Output the (X, Y) coordinate of the center of the cell containing the given text.  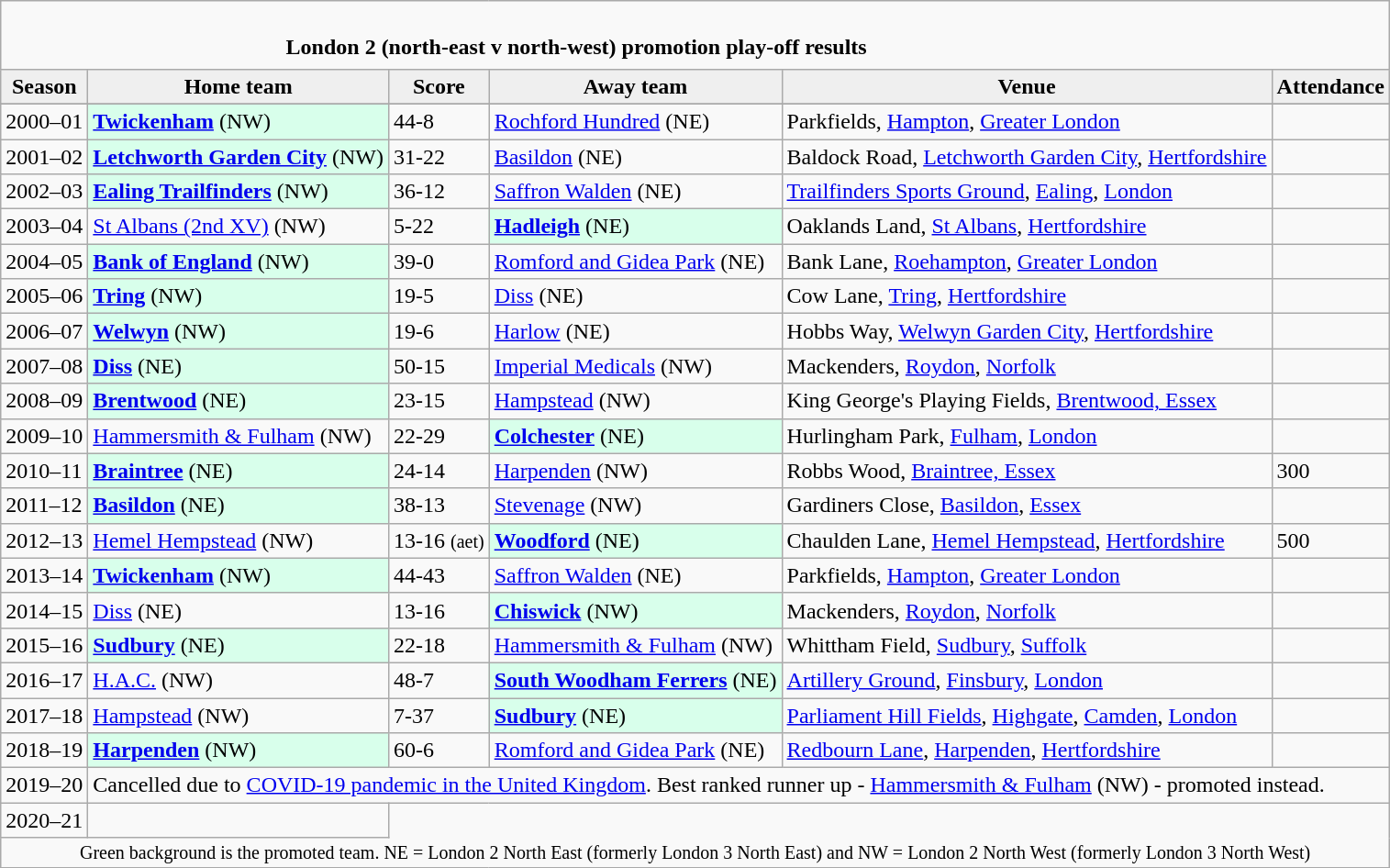
2009–10 (44, 436)
Chaulden Lane, Hemel Hempstead, Hertfordshire (1027, 540)
Woodford (NE) (635, 540)
13-16 (439, 610)
36-12 (439, 192)
5-22 (439, 227)
Baldock Road, Letchworth Garden City, Hertfordshire (1027, 157)
2007–08 (44, 366)
Tring (NW) (239, 296)
Artillery Ground, Finsbury, London (1027, 680)
Stevenage (NW) (635, 506)
Ealing Trailfinders (NW) (239, 192)
39-0 (439, 262)
2012–13 (44, 540)
2014–15 (44, 610)
Braintree (NE) (239, 471)
Attendance (1330, 86)
Hemel Hempstead (NW) (239, 540)
44-43 (439, 575)
Redbourn Lane, Harpenden, Hertfordshire (1027, 751)
Colchester (NE) (635, 436)
44-8 (439, 121)
H.A.C. (NW) (239, 680)
2015–16 (44, 645)
Robbs Wood, Braintree, Essex (1027, 471)
2010–11 (44, 471)
2000–01 (44, 121)
22-29 (439, 436)
Hadleigh (NE) (635, 227)
7-37 (439, 715)
Cancelled due to COVID-19 pandemic in the United Kingdom. Best ranked runner up - Hammersmith & Fulham (NW) - promoted instead. (739, 785)
2002–03 (44, 192)
Chiswick (NW) (635, 610)
South Woodham Ferrers (NE) (635, 680)
Rochford Hundred (NE) (635, 121)
38-13 (439, 506)
Season (44, 86)
Bank of England (NW) (239, 262)
Brentwood (NE) (239, 401)
19-6 (439, 331)
24-14 (439, 471)
2020–21 (44, 820)
50-15 (439, 366)
Hurlingham Park, Fulham, London (1027, 436)
2006–07 (44, 331)
Imperial Medicals (NW) (635, 366)
23-15 (439, 401)
300 (1330, 471)
2005–06 (44, 296)
King George's Playing Fields, Brentwood, Essex (1027, 401)
Letchworth Garden City (NW) (239, 157)
Away team (635, 86)
2019–20 (44, 785)
Home team (239, 86)
Venue (1027, 86)
500 (1330, 540)
2011–12 (44, 506)
13-16 (aet) (439, 540)
48-7 (439, 680)
Harlow (NE) (635, 331)
Welwyn (NW) (239, 331)
19-5 (439, 296)
60-6 (439, 751)
2003–04 (44, 227)
Bank Lane, Roehampton, Greater London (1027, 262)
2013–14 (44, 575)
Trailfinders Sports Ground, Ealing, London (1027, 192)
31-22 (439, 157)
St Albans (2nd XV) (NW) (239, 227)
2017–18 (44, 715)
2004–05 (44, 262)
Whittham Field, Sudbury, Suffolk (1027, 645)
Score (439, 86)
Parliament Hill Fields, Highgate, Camden, London (1027, 715)
2016–17 (44, 680)
Hobbs Way, Welwyn Garden City, Hertfordshire (1027, 331)
2008–09 (44, 401)
2018–19 (44, 751)
2001–02 (44, 157)
22-18 (439, 645)
Oaklands Land, St Albans, Hertfordshire (1027, 227)
Cow Lane, Tring, Hertfordshire (1027, 296)
Gardiners Close, Basildon, Essex (1027, 506)
